Determine the (X, Y) coordinate at the center of the cell enclosing the given text.  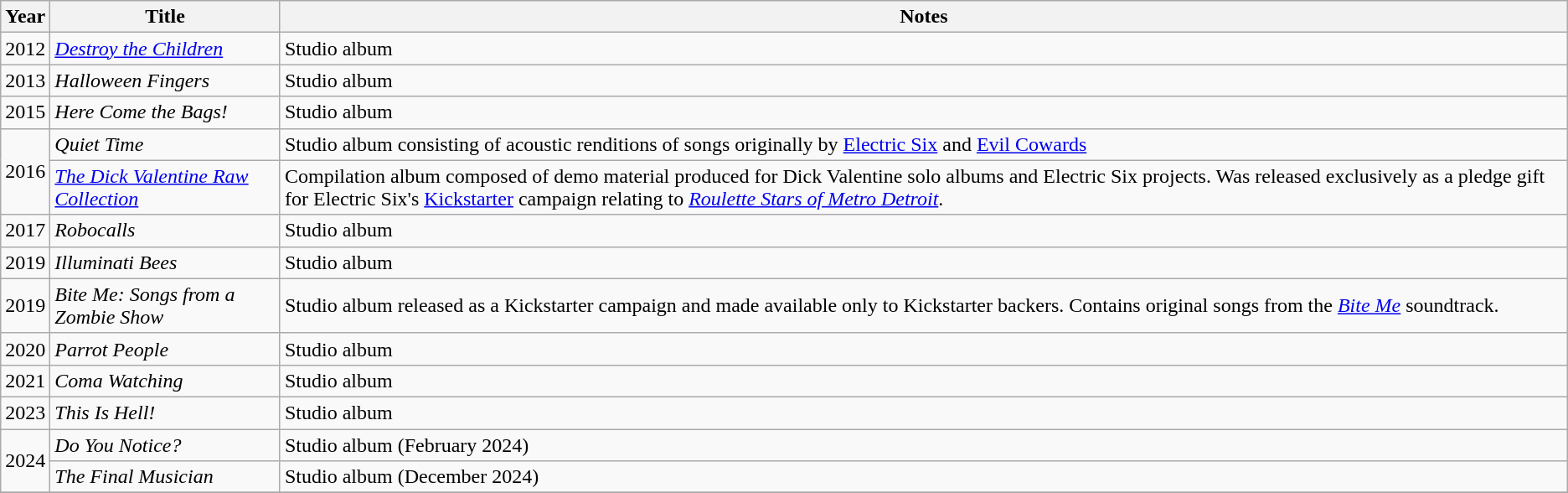
This Is Hell! (166, 413)
Illuminati Bees (166, 262)
The Dick Valentine Raw Collection (166, 188)
Title (166, 17)
Do You Notice? (166, 445)
Quiet Time (166, 144)
2015 (25, 112)
Parrot People (166, 349)
Studio album (December 2024) (923, 477)
Coma Watching (166, 381)
Halloween Fingers (166, 80)
2020 (25, 349)
2023 (25, 413)
Studio album (February 2024) (923, 445)
Robocalls (166, 231)
Notes (923, 17)
Studio album consisting of acoustic renditions of songs originally by Electric Six and Evil Cowards (923, 144)
The Final Musician (166, 477)
Studio album released as a Kickstarter campaign and made available only to Kickstarter backers. Contains original songs from the Bite Me soundtrack. (923, 305)
Here Come the Bags! (166, 112)
2012 (25, 49)
2013 (25, 80)
2017 (25, 231)
2024 (25, 461)
2021 (25, 381)
Destroy the Children (166, 49)
2016 (25, 171)
Year (25, 17)
Bite Me: Songs from a Zombie Show (166, 305)
